Find where the given text appears and provide that cell's center as (X, Y) coordinate. 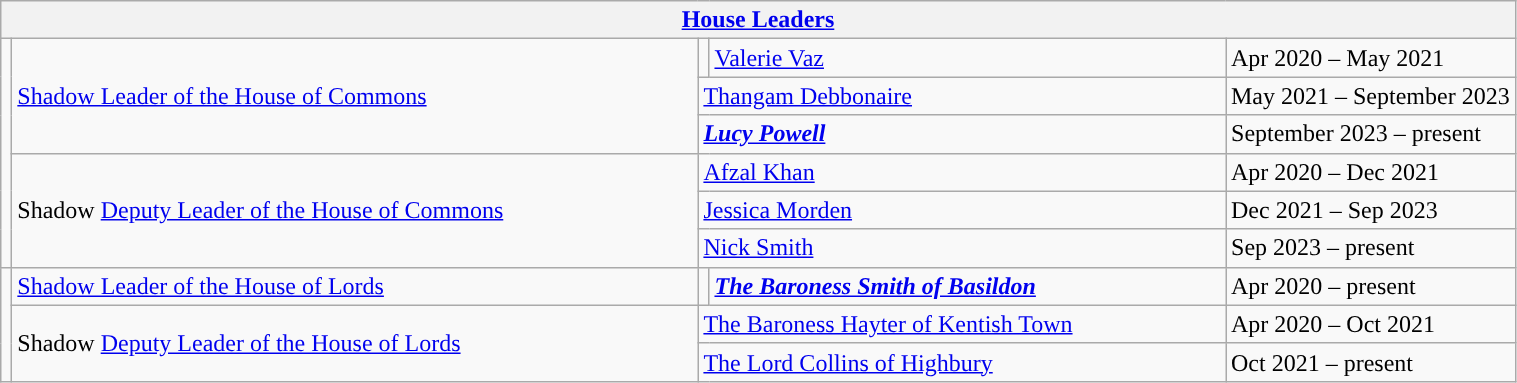
Afzal Khan (962, 172)
Dec 2021 – Sep 2023 (1371, 210)
Shadow Leader of the House of Lords (355, 286)
Shadow Leader of the House of Commons (355, 96)
The Baroness Hayter of Kentish Town (962, 324)
Apr 2020 – May 2021 (1371, 58)
Apr 2020 – Oct 2021 (1371, 324)
September 2023 – present (1371, 134)
The Baroness Smith of Basildon (968, 286)
Valerie Vaz (968, 58)
Nick Smith (962, 248)
Jessica Morden (962, 210)
Shadow Deputy Leader of the House of Commons (355, 210)
The Lord Collins of Highbury (962, 362)
House Leaders (758, 20)
Oct 2021 – present (1371, 362)
Apr 2020 – Dec 2021 (1371, 172)
Shadow Deputy Leader of the House of Lords (355, 343)
Sep 2023 – present (1371, 248)
Apr 2020 – present (1371, 286)
Lucy Powell (962, 134)
May 2021 – September 2023 (1371, 96)
Thangam Debbonaire (962, 96)
